Determine the (x, y) coordinate at the center of the cell enclosing the given text.  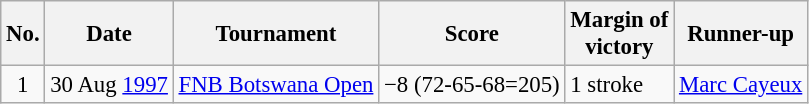
Tournament (276, 34)
Margin ofvictory (620, 34)
No. (23, 34)
30 Aug 1997 (109, 85)
1 stroke (620, 85)
Score (472, 34)
Marc Cayeux (741, 85)
FNB Botswana Open (276, 85)
Date (109, 34)
Runner-up (741, 34)
1 (23, 85)
−8 (72-65-68=205) (472, 85)
